Output the (x, y) coordinate of the center of the cell containing the given text.  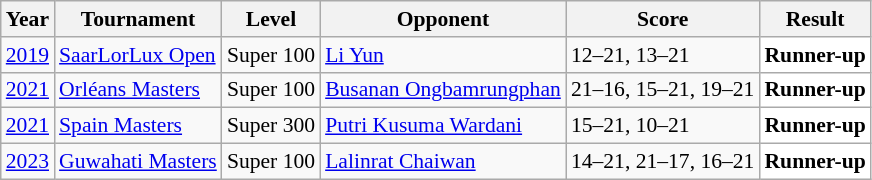
Score (663, 19)
Guwahati Masters (138, 162)
21–16, 15–21, 19–21 (663, 90)
Spain Masters (138, 126)
Orléans Masters (138, 90)
Lalinrat Chaiwan (443, 162)
2019 (28, 55)
Putri Kusuma Wardani (443, 126)
Tournament (138, 19)
15–21, 10–21 (663, 126)
Level (271, 19)
Super 300 (271, 126)
Result (814, 19)
Year (28, 19)
SaarLorLux Open (138, 55)
2023 (28, 162)
12–21, 13–21 (663, 55)
Busanan Ongbamrungphan (443, 90)
Li Yun (443, 55)
14–21, 21–17, 16–21 (663, 162)
Opponent (443, 19)
